Extract the [x, y] coordinate from the center of the cell holding the provided text.  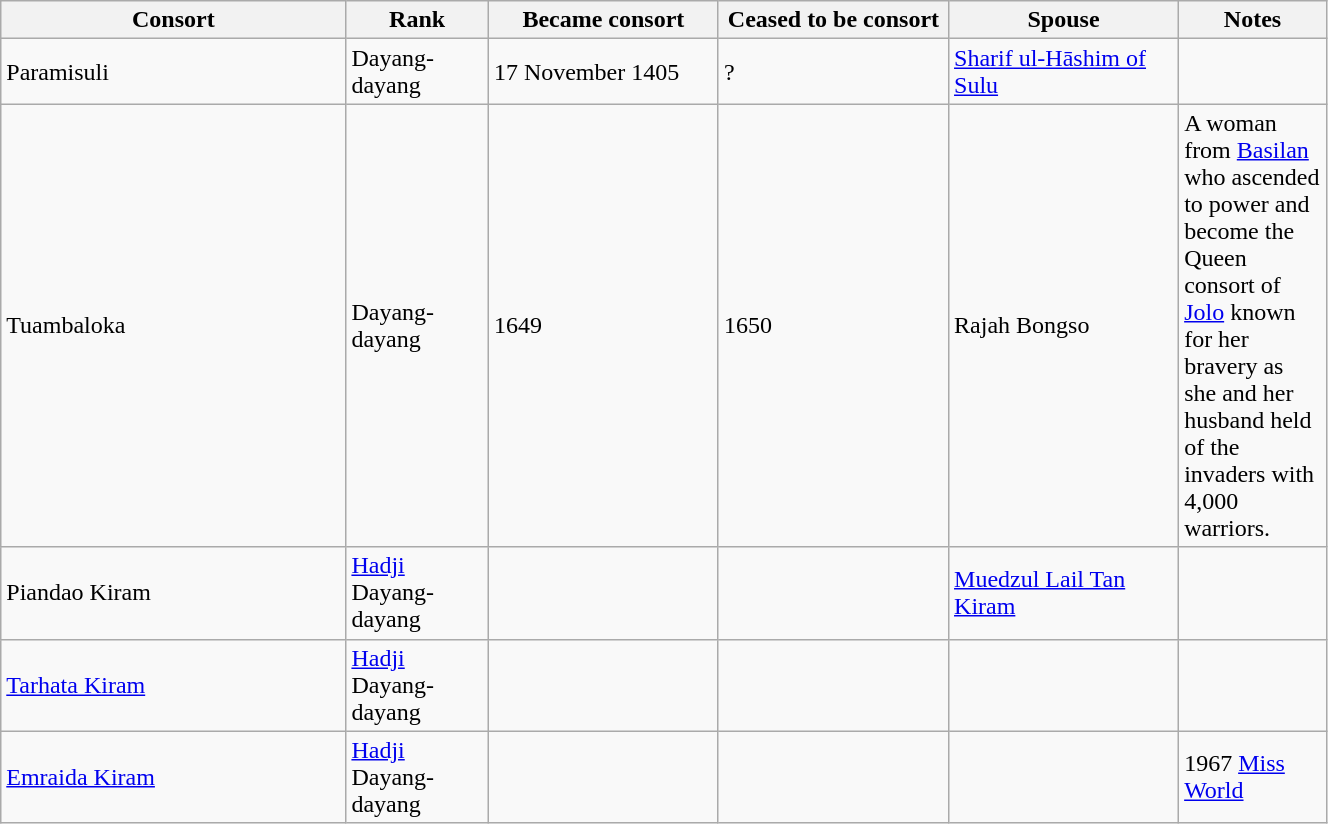
Muedzul Lail Tan Kiram [1064, 593]
Piandao Kiram [174, 593]
? [833, 72]
Tarhata Kiram [174, 685]
1649 [603, 326]
Notes [1253, 20]
Paramisuli [174, 72]
17 November 1405 [603, 72]
Became consort [603, 20]
Sharif ul-Hāshim of Sulu [1064, 72]
Ceased to be consort [833, 20]
Rajah Bongso [1064, 326]
1650 [833, 326]
Tuambaloka [174, 326]
1967 Miss World [1253, 777]
Emraida Kiram [174, 777]
Consort [174, 20]
Spouse [1064, 20]
Rank [417, 20]
